Scan for the cell matching the given text and deliver its (X, Y) coordinate at center. 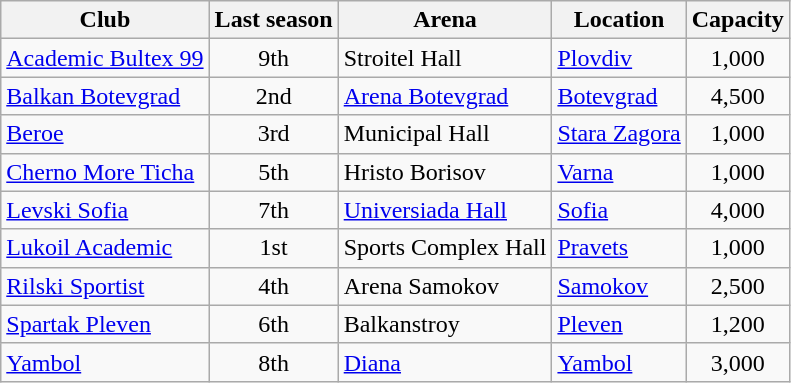
Location (619, 20)
Arena (445, 20)
4th (274, 286)
1,200 (738, 324)
Rilski Sportist (105, 286)
Stara Zagora (619, 134)
Varna (619, 172)
7th (274, 210)
9th (274, 58)
Capacity (738, 20)
Universiada Hall (445, 210)
Arena Samokov (445, 286)
6th (274, 324)
Sports Complex Hall (445, 248)
Pleven (619, 324)
Sofia (619, 210)
Balkanstroy (445, 324)
Cherno More Ticha (105, 172)
Balkan Botevgrad (105, 96)
Lukoil Academic (105, 248)
3,000 (738, 362)
Last season (274, 20)
Levski Sofia (105, 210)
Diana (445, 362)
2,500 (738, 286)
Botevgrad (619, 96)
4,000 (738, 210)
8th (274, 362)
Plovdiv (619, 58)
3rd (274, 134)
5th (274, 172)
Pravets (619, 248)
Municipal Hall (445, 134)
Samokov (619, 286)
Academic Bultex 99 (105, 58)
Beroe (105, 134)
2nd (274, 96)
Club (105, 20)
1st (274, 248)
4,500 (738, 96)
Spartak Pleven (105, 324)
Stroitel Hall (445, 58)
Hristo Borisov (445, 172)
Arena Botevgrad (445, 96)
